Output the (X, Y) coordinate of the center of the cell containing the given text.  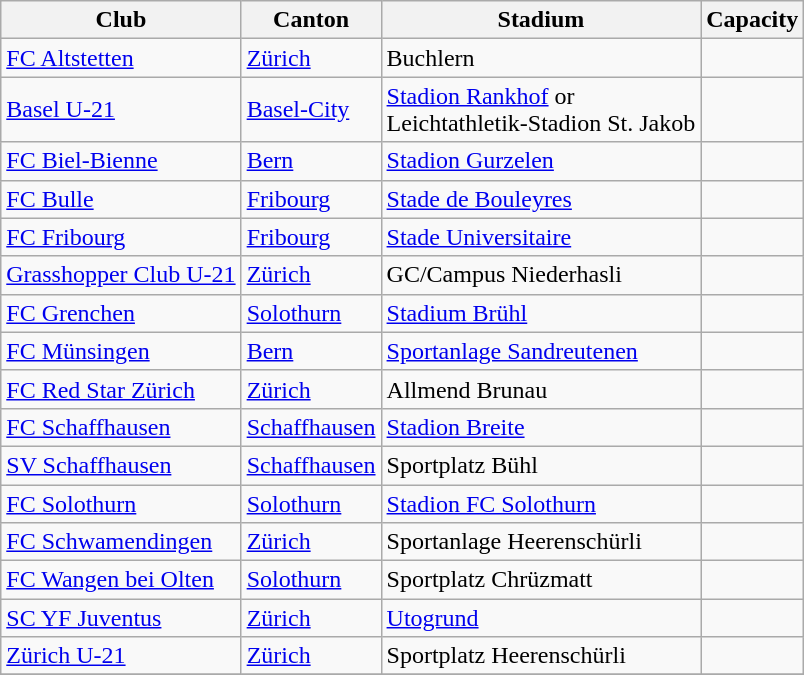
Stadion Gurzelen (541, 161)
Stade de Bouleyres (541, 199)
Sportplatz Bühl (541, 465)
SV Schaffhausen (121, 465)
FC Münsingen (121, 351)
Stade Universitaire (541, 237)
SC YF Juventus (121, 618)
Sportplatz Heerenschürli (541, 656)
Zürich U-21 (121, 656)
FC Wangen bei Olten (121, 580)
Stadium (541, 20)
FC Grenchen (121, 313)
Grasshopper Club U-21 (121, 275)
Canton (311, 20)
Club (121, 20)
Allmend Brunau (541, 389)
FC Altstetten (121, 58)
Sportanlage Sandreutenen (541, 351)
Basel U-21 (121, 110)
Buchlern (541, 58)
Stadium Brühl (541, 313)
FC Fribourg (121, 237)
FC Schaffhausen (121, 427)
Stadion Rankhof orLeichtathletik-Stadion St. Jakob (541, 110)
FC Solothurn (121, 503)
Sportplatz Chrüzmatt (541, 580)
Sportanlage Heerenschürli (541, 542)
FC Bulle (121, 199)
Stadion FC Solothurn (541, 503)
Stadion Breite (541, 427)
FC Biel-Bienne (121, 161)
Capacity (752, 20)
FC Schwamendingen (121, 542)
GC/Campus Niederhasli (541, 275)
Basel-City (311, 110)
FC Red Star Zürich (121, 389)
Utogrund (541, 618)
